Pinpoint the cell where the given text exists, returning its (x, y) midpoint coordinate. 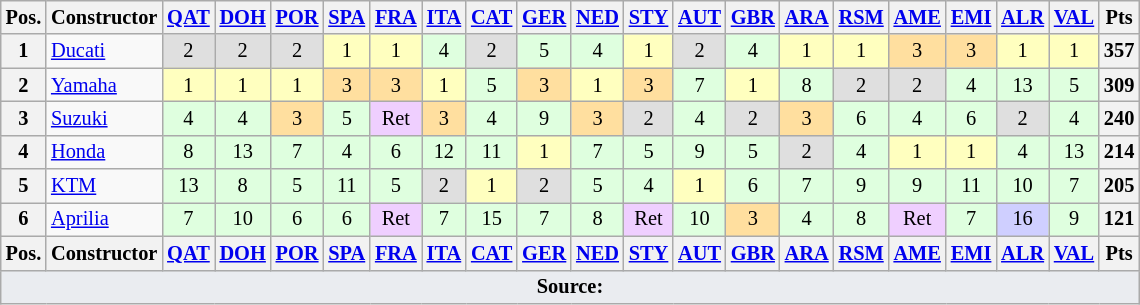
12 (444, 152)
Ducati (104, 51)
121 (1119, 219)
Honda (104, 152)
Yamaha (104, 85)
KTM (104, 186)
214 (1119, 152)
205 (1119, 186)
309 (1119, 85)
Aprilia (104, 219)
15 (492, 219)
16 (1022, 219)
240 (1119, 118)
Source: (570, 287)
Suzuki (104, 118)
357 (1119, 51)
